For the text-containing cell, return its midpoint in (X, Y) coordinate format. 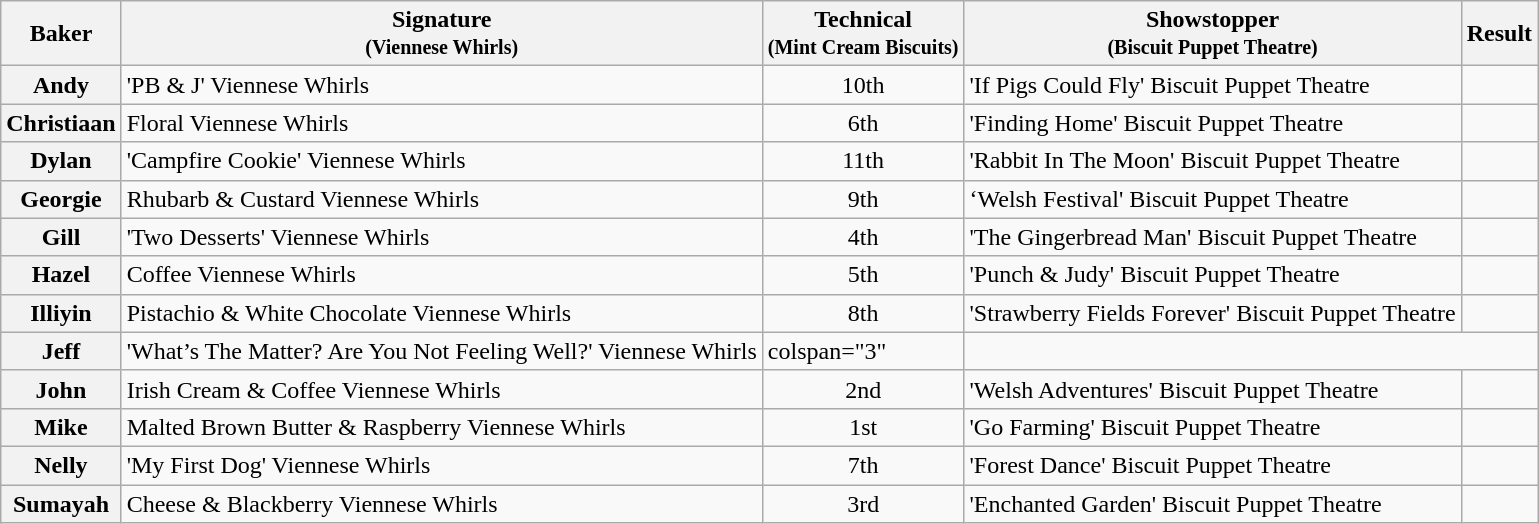
'PB & J' Viennese Whirls (442, 85)
11th (863, 161)
Mike (61, 427)
6th (863, 123)
Malted Brown Butter & Raspberry Viennese Whirls (442, 427)
5th (863, 275)
Result (1499, 34)
'Rabbit In The Moon' Biscuit Puppet Theatre (1212, 161)
Hazel (61, 275)
Technical(Mint Cream Biscuits) (863, 34)
'Enchanted Garden' Biscuit Puppet Theatre (1212, 503)
Floral Viennese Whirls (442, 123)
Gill (61, 237)
Christiaan (61, 123)
Signature(Viennese Whirls) (442, 34)
'My First Dog' Viennese Whirls (442, 465)
'The Gingerbread Man' Biscuit Puppet Theatre (1212, 237)
'What’s The Matter? Are You Not Feeling Well?' Viennese Whirls (442, 351)
2nd (863, 389)
‘Welsh Festival' Biscuit Puppet Theatre (1212, 199)
7th (863, 465)
Georgie (61, 199)
'Campfire Cookie' Viennese Whirls (442, 161)
Coffee Viennese Whirls (442, 275)
Andy (61, 85)
Irish Cream & Coffee Viennese Whirls (442, 389)
4th (863, 237)
Dylan (61, 161)
'Two Desserts' Viennese Whirls (442, 237)
Illiyin (61, 313)
Baker (61, 34)
John (61, 389)
Rhubarb & Custard Viennese Whirls (442, 199)
10th (863, 85)
Nelly (61, 465)
'Strawberry Fields Forever' Biscuit Puppet Theatre (1212, 313)
1st (863, 427)
'Finding Home' Biscuit Puppet Theatre (1212, 123)
8th (863, 313)
'Punch & Judy' Biscuit Puppet Theatre (1212, 275)
Cheese & Blackberry Viennese Whirls (442, 503)
'If Pigs Could Fly' Biscuit Puppet Theatre (1212, 85)
Jeff (61, 351)
3rd (863, 503)
9th (863, 199)
'Forest Dance' Biscuit Puppet Theatre (1212, 465)
'Welsh Adventures' Biscuit Puppet Theatre (1212, 389)
Sumayah (61, 503)
Pistachio & White Chocolate Viennese Whirls (442, 313)
Showstopper(Biscuit Puppet Theatre) (1212, 34)
colspan="3" (863, 351)
'Go Farming' Biscuit Puppet Theatre (1212, 427)
